Identify which cell holds the provided text, then report its (x, y) central coordinate. 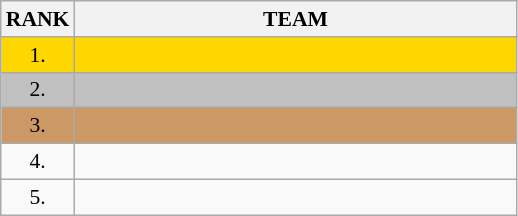
3. (38, 126)
RANK (38, 19)
2. (38, 90)
TEAM (295, 19)
5. (38, 197)
1. (38, 55)
4. (38, 162)
